Capture the cell that displays the provided text and extract its [X, Y] central coordinate. 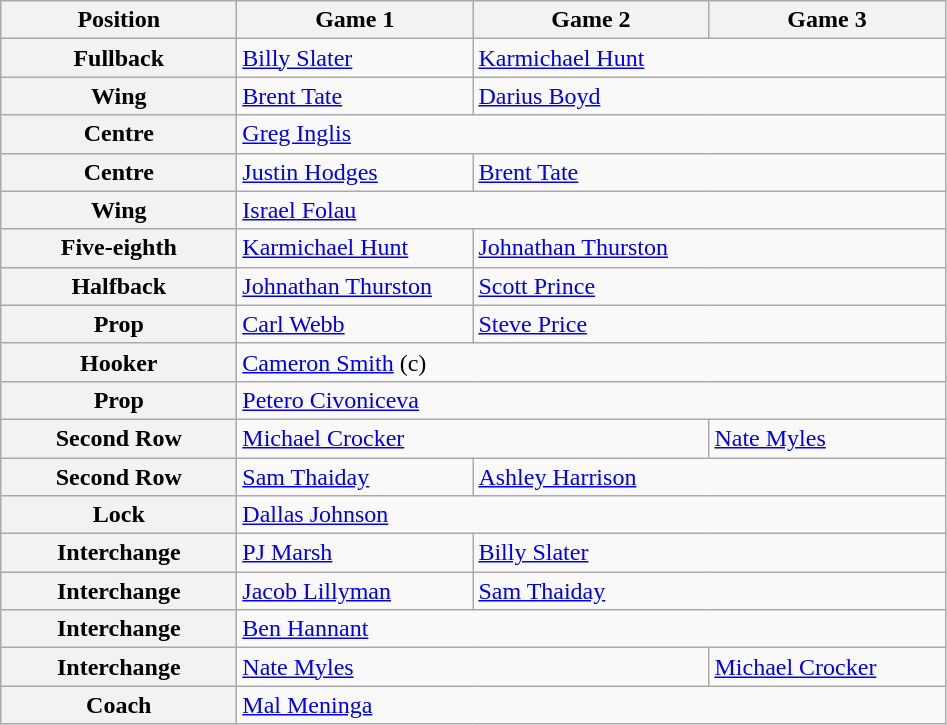
Steve Price [709, 324]
Ben Hannant [591, 629]
Game 3 [827, 20]
Coach [119, 705]
Jacob Lillyman [355, 591]
Dallas Johnson [591, 515]
Halfback [119, 286]
Position [119, 20]
Darius Boyd [709, 96]
Justin Hodges [355, 172]
Game 2 [591, 20]
Scott Prince [709, 286]
Petero Civoniceva [591, 400]
Five-eighth [119, 248]
Lock [119, 515]
Carl Webb [355, 324]
PJ Marsh [355, 553]
Mal Meninga [591, 705]
Hooker [119, 362]
Cameron Smith (c) [591, 362]
Fullback [119, 58]
Ashley Harrison [709, 477]
Israel Folau [591, 210]
Greg Inglis [591, 134]
Game 1 [355, 20]
